Output the (X, Y) coordinate of the center of the cell containing the given text.  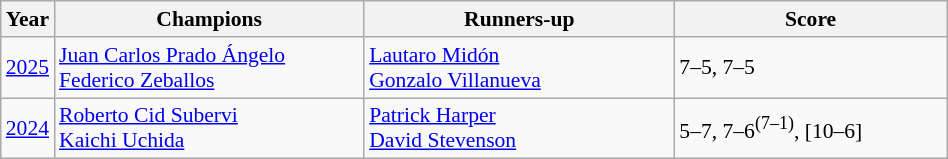
2024 (28, 128)
5–7, 7–6(7–1), [10–6] (810, 128)
Champions (209, 19)
7–5, 7–5 (810, 68)
Roberto Cid Subervi Kaichi Uchida (209, 128)
Patrick Harper David Stevenson (519, 128)
Score (810, 19)
Lautaro Midón Gonzalo Villanueva (519, 68)
Year (28, 19)
2025 (28, 68)
Runners-up (519, 19)
Juan Carlos Prado Ángelo Federico Zeballos (209, 68)
